From the cell containing the given text, extract its center point as (X, Y) coordinate. 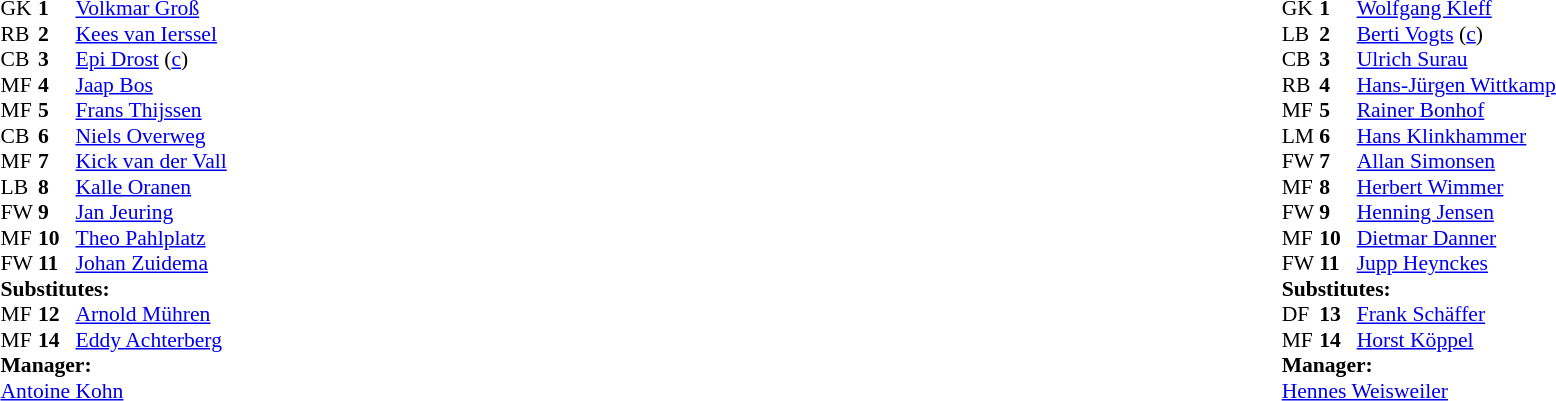
Niels Overweg (152, 136)
Hans Klinkhammer (1456, 136)
Rainer Bonhof (1456, 111)
Ulrich Surau (1456, 59)
Jan Jeuring (152, 213)
Kick van der Vall (152, 161)
Berti Vogts (c) (1456, 34)
LM (1301, 136)
Jupp Heynckes (1456, 263)
12 (57, 315)
Frank Schäffer (1456, 315)
Frans Thijssen (152, 111)
Hans-Jürgen Wittkamp (1456, 85)
Epi Drost (c) (152, 59)
DF (1301, 315)
Arnold Mühren (152, 315)
Jaap Bos (152, 85)
Kalle Oranen (152, 187)
Dietmar Danner (1456, 238)
Horst Köppel (1456, 340)
Theo Pahlplatz (152, 238)
Kees van Ierssel (152, 34)
Allan Simonsen (1456, 161)
Herbert Wimmer (1456, 187)
Johan Zuidema (152, 263)
Henning Jensen (1456, 213)
Eddy Achterberg (152, 340)
13 (1338, 315)
